Extract the [x, y] coordinate from the center of the cell holding the provided text.  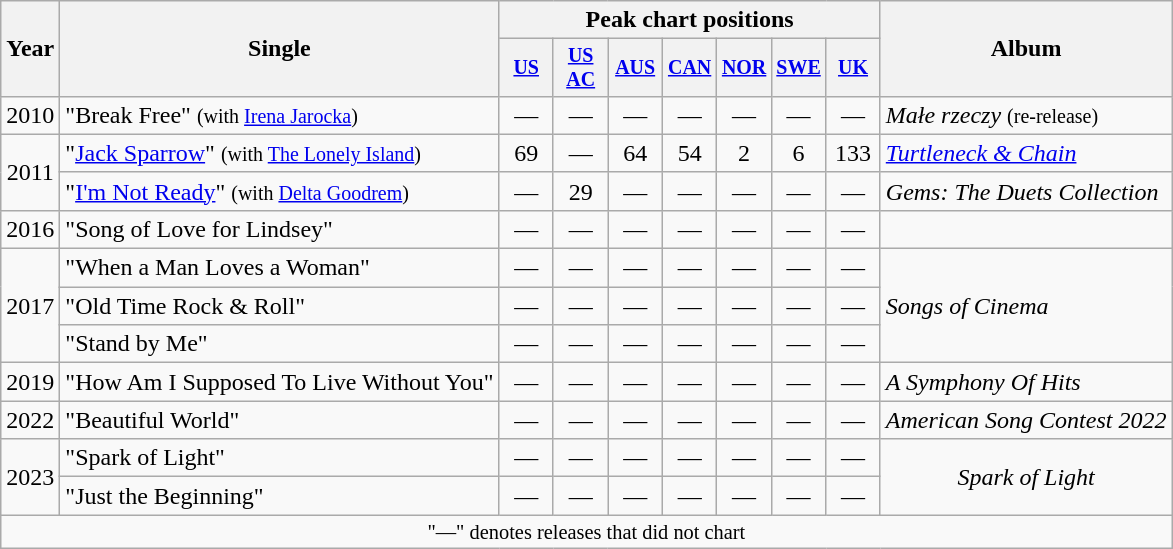
Single [280, 49]
AUS [635, 68]
29 [580, 191]
2023 [30, 477]
"Jack Sparrow" (with The Lonely Island) [280, 153]
"Stand by Me" [280, 344]
Turtleneck & Chain [1026, 153]
"Just the Beginning" [280, 496]
US AC [580, 68]
2011 [30, 172]
"—" denotes releases that did not chart [586, 532]
133 [853, 153]
Małe rzeczy (re-release) [1026, 115]
American Song Contest 2022 [1026, 420]
"When a Man Loves a Woman" [280, 268]
Album [1026, 49]
SWE [798, 68]
Songs of Cinema [1026, 306]
54 [689, 153]
69 [526, 153]
Year [30, 49]
"Beautiful World" [280, 420]
UK [853, 68]
"I'm Not Ready" (with Delta Goodrem) [280, 191]
Spark of Light [1026, 477]
"Break Free" (with Irena Jarocka) [280, 115]
A Symphony Of Hits [1026, 382]
NOR [744, 68]
"How Am I Supposed To Live Without You" [280, 382]
2 [744, 153]
6 [798, 153]
Gems: The Duets Collection [1026, 191]
"Spark of Light" [280, 458]
2019 [30, 382]
2022 [30, 420]
Peak chart positions [690, 20]
US [526, 68]
2010 [30, 115]
"Song of Love for Lindsey" [280, 229]
2017 [30, 306]
CAN [689, 68]
64 [635, 153]
2016 [30, 229]
"Old Time Rock & Roll" [280, 306]
